Pinpoint the cell where the given text exists, returning its (X, Y) midpoint coordinate. 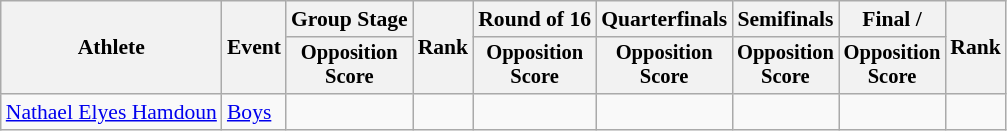
Final / (892, 19)
Nathael Elyes Hamdoun (112, 112)
Semifinals (786, 19)
Group Stage (350, 19)
Event (254, 48)
Athlete (112, 48)
Boys (254, 112)
Round of 16 (534, 19)
Quarterfinals (664, 19)
